Locate the cell with the specified text and output its (X, Y) center coordinate. 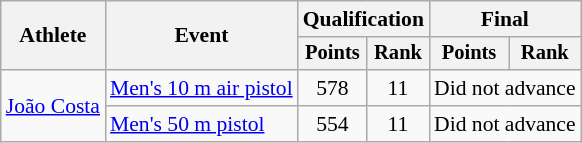
578 (332, 88)
Men's 50 m pistol (202, 124)
Event (202, 36)
Final (505, 19)
Qualification (364, 19)
Athlete (53, 36)
João Costa (53, 106)
554 (332, 124)
Men's 10 m air pistol (202, 88)
